Return the (X, Y) coordinate for the center point of the cell that contains the specified text.  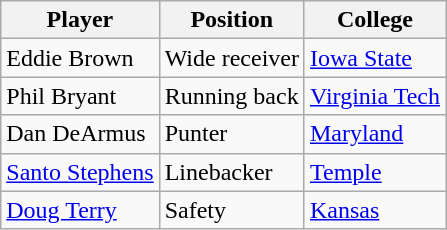
Safety (232, 210)
Position (232, 20)
Iowa State (374, 58)
Punter (232, 134)
Eddie Brown (80, 58)
Doug Terry (80, 210)
Santo Stephens (80, 172)
College (374, 20)
Running back (232, 96)
Temple (374, 172)
Player (80, 20)
Dan DeArmus (80, 134)
Wide receiver (232, 58)
Maryland (374, 134)
Kansas (374, 210)
Phil Bryant (80, 96)
Linebacker (232, 172)
Virginia Tech (374, 96)
